Determine the [X, Y] coordinate at the center of the cell enclosing the given text.  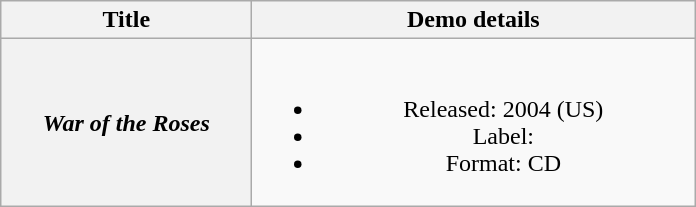
Released: 2004 (US)Label:Format: CD [474, 122]
Demo details [474, 20]
War of the Roses [126, 122]
Title [126, 20]
